Identify which cell holds the provided text, then report its [X, Y] central coordinate. 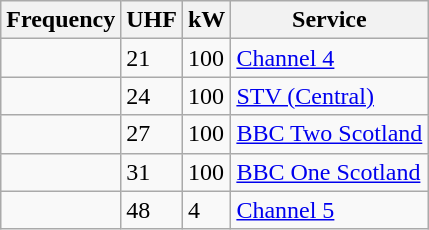
31 [152, 172]
Service [330, 20]
48 [152, 210]
STV (Central) [330, 96]
Frequency [61, 20]
27 [152, 134]
BBC One Scotland [330, 172]
24 [152, 96]
Channel 4 [330, 58]
21 [152, 58]
Channel 5 [330, 210]
4 [206, 210]
UHF [152, 20]
BBC Two Scotland [330, 134]
kW [206, 20]
